Extract the (x, y) coordinate from the center of the cell holding the provided text.  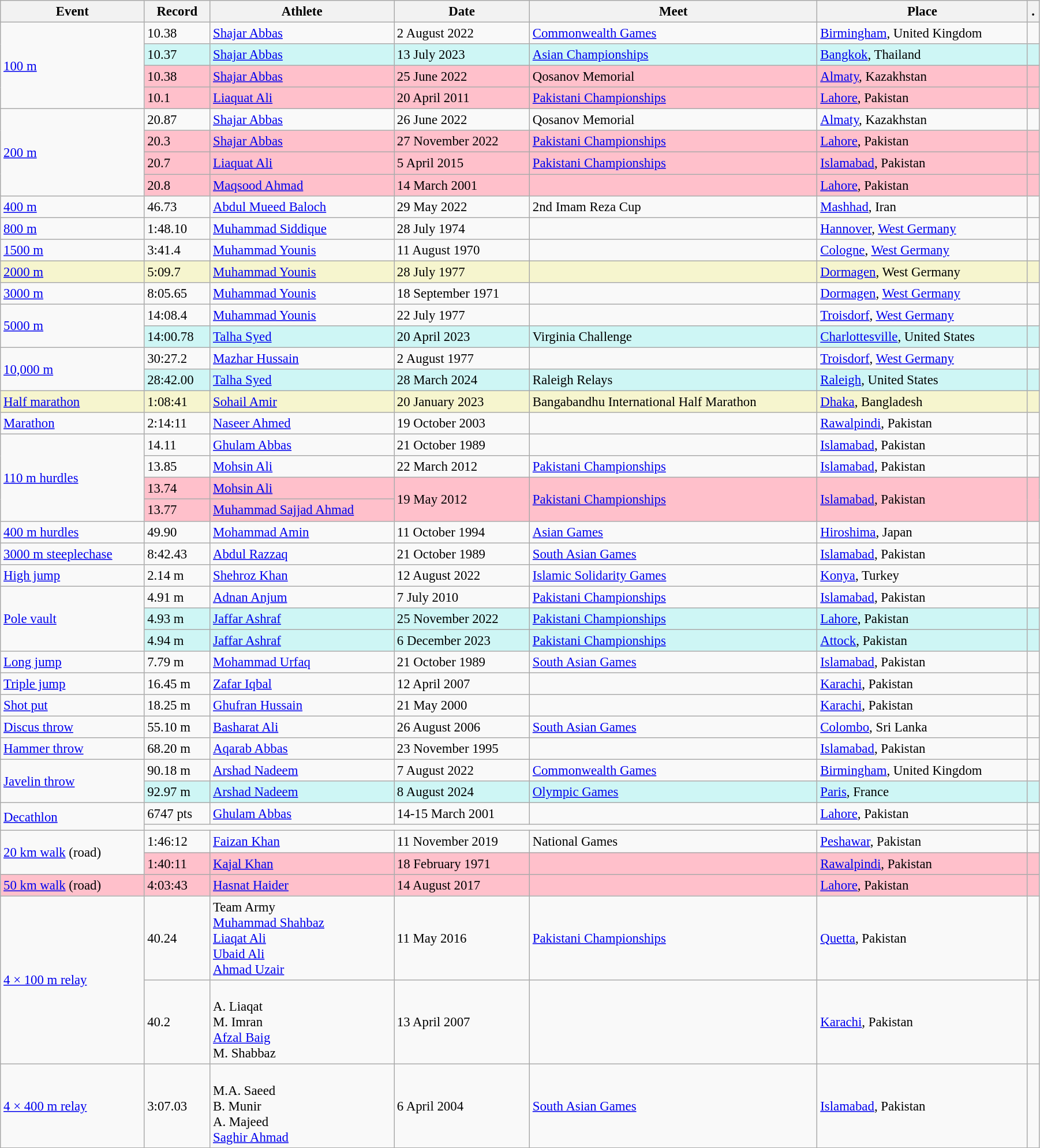
19 May 2012 (462, 500)
49.90 (177, 532)
A. LiaqatM. ImranAfzal BaigM. Shabbaz (302, 1022)
3:41.4 (177, 250)
13.74 (177, 489)
20.3 (177, 141)
4.93 m (177, 619)
Hiroshima, Japan (922, 532)
Bangabandhu International Half Marathon (673, 402)
26 June 2022 (462, 120)
10.1 (177, 98)
5:09.7 (177, 272)
Long jump (73, 662)
1:08:41 (177, 402)
Bangkok, Thailand (922, 55)
800 m (73, 228)
Ghufran Hussain (302, 706)
12 April 2007 (462, 684)
6 April 2004 (462, 1106)
Raleigh, United States (922, 380)
400 m (73, 207)
Discus throw (73, 727)
Asian Games (673, 532)
1:48.10 (177, 228)
20.8 (177, 185)
13.85 (177, 467)
13 April 2007 (462, 1022)
2.14 m (177, 575)
12 August 2022 (462, 575)
Javelin throw (73, 781)
4:03:43 (177, 885)
Meet (673, 12)
7 July 2010 (462, 597)
90.18 m (177, 771)
Shot put (73, 706)
Basharat Ali (302, 727)
110 m hurdles (73, 478)
30:27.2 (177, 358)
11 August 1970 (462, 250)
28 March 2024 (462, 380)
92.97 m (177, 792)
High jump (73, 575)
Muhammad Sajjad Ahmad (302, 511)
Triple jump (73, 684)
Charlottesville, United States (922, 337)
Raleigh Relays (673, 380)
Half marathon (73, 402)
Zafar Iqbal (302, 684)
1:40:11 (177, 864)
Mohammad Amin (302, 532)
Mashhad, Iran (922, 207)
Olympic Games (673, 792)
10.37 (177, 55)
Athlete (302, 12)
18.25 m (177, 706)
20 April 2023 (462, 337)
29 May 2022 (462, 207)
20 April 2011 (462, 98)
5 April 2015 (462, 163)
Record (177, 12)
400 m hurdles (73, 532)
11 May 2016 (462, 938)
20.7 (177, 163)
19 October 2003 (462, 423)
1:46:12 (177, 842)
28 July 1974 (462, 228)
Muhammad Siddique (302, 228)
28 July 1977 (462, 272)
Virginia Challenge (673, 337)
3000 m steeplechase (73, 554)
6747 pts (177, 814)
14 March 2001 (462, 185)
22 July 1977 (462, 315)
Quetta, Pakistan (922, 938)
Asian Championships (673, 55)
20.87 (177, 120)
11 November 2019 (462, 842)
8 August 2024 (462, 792)
5000 m (73, 325)
6 December 2023 (462, 640)
1500 m (73, 250)
3000 m (73, 294)
14:08.4 (177, 315)
Kajal Khan (302, 864)
Aqarab Abbas (302, 749)
25 June 2022 (462, 77)
46.73 (177, 207)
Naseer Ahmed (302, 423)
Date (462, 12)
14-15 March 2001 (462, 814)
50 km walk (road) (73, 885)
40.24 (177, 938)
14 August 2017 (462, 885)
Faizan Khan (302, 842)
Hasnat Haider (302, 885)
4.91 m (177, 597)
7 August 2022 (462, 771)
4 × 100 m relay (73, 980)
18 February 1971 (462, 864)
Decathlon (73, 817)
8:42.43 (177, 554)
Konya, Turkey (922, 575)
11 October 1994 (462, 532)
Peshawar, Pakistan (922, 842)
Hannover, West Germany (922, 228)
National Games (673, 842)
Paris, France (922, 792)
3:07.03 (177, 1106)
14.11 (177, 445)
55.10 m (177, 727)
Abdul Mueed Baloch (302, 207)
22 March 2012 (462, 467)
2 August 1977 (462, 358)
Abdul Razzaq (302, 554)
Shehroz Khan (302, 575)
40.2 (177, 1022)
Place (922, 12)
Marathon (73, 423)
20 km walk (road) (73, 853)
2 August 2022 (462, 33)
2000 m (73, 272)
Pole vault (73, 618)
Attock, Pakistan (922, 640)
13.77 (177, 511)
100 m (73, 66)
26 August 2006 (462, 727)
Adnan Anjum (302, 597)
Event (73, 12)
Colombo, Sri Lanka (922, 727)
28:42.00 (177, 380)
8:05.65 (177, 294)
Dhaka, Bangladesh (922, 402)
Mazhar Hussain (302, 358)
. (1033, 12)
10,000 m (73, 369)
Sohail Amir (302, 402)
21 May 2000 (462, 706)
14:00.78 (177, 337)
M.A. SaeedB. MunirA. MajeedSaghir Ahmad (302, 1106)
Islamic Solidarity Games (673, 575)
68.20 m (177, 749)
25 November 2022 (462, 619)
2:14:11 (177, 423)
23 November 1995 (462, 749)
Cologne, West Germany (922, 250)
20 January 2023 (462, 402)
18 September 1971 (462, 294)
Mohammad Urfaq (302, 662)
200 m (73, 152)
Hammer throw (73, 749)
Maqsood Ahmad (302, 185)
4.94 m (177, 640)
7.79 m (177, 662)
Team ArmyMuhammad ShahbazLiaqat AliUbaid AliAhmad Uzair (302, 938)
16.45 m (177, 684)
13 July 2023 (462, 55)
2nd Imam Reza Cup (673, 207)
4 × 400 m relay (73, 1106)
27 November 2022 (462, 141)
